Find where the given text appears and provide that cell's center as (X, Y) coordinate. 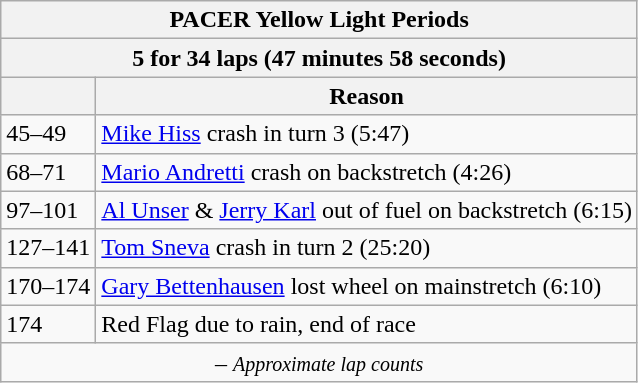
45–49 (48, 134)
5 for 34 laps (47 minutes 58 seconds) (320, 58)
97–101 (48, 210)
174 (48, 324)
Mario Andretti crash on backstretch (4:26) (367, 172)
127–141 (48, 248)
Al Unser & Jerry Karl out of fuel on backstretch (6:15) (367, 210)
68–71 (48, 172)
Red Flag due to rain, end of race (367, 324)
170–174 (48, 286)
– Approximate lap counts (320, 362)
Mike Hiss crash in turn 3 (5:47) (367, 134)
Reason (367, 96)
Gary Bettenhausen lost wheel on mainstretch (6:10) (367, 286)
PACER Yellow Light Periods (320, 20)
Tom Sneva crash in turn 2 (25:20) (367, 248)
